Output the [x, y] coordinate of the center of the cell containing the given text.  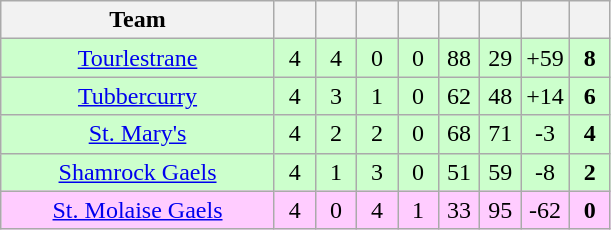
68 [460, 134]
+14 [546, 96]
51 [460, 172]
-3 [546, 134]
+59 [546, 58]
-62 [546, 210]
48 [500, 96]
Tourlestrane [138, 58]
71 [500, 134]
Team [138, 20]
Shamrock Gaels [138, 172]
95 [500, 210]
59 [500, 172]
6 [590, 96]
33 [460, 210]
62 [460, 96]
-8 [546, 172]
Tubbercurry [138, 96]
St. Mary's [138, 134]
8 [590, 58]
29 [500, 58]
88 [460, 58]
St. Molaise Gaels [138, 210]
